Detect which cell encompasses the target text, then output its (X, Y) center coordinate. 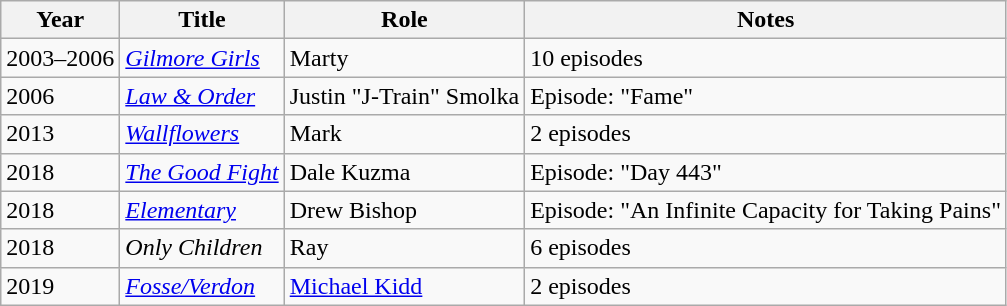
Episode: "An Infinite Capacity for Taking Pains" (766, 210)
Michael Kidd (404, 286)
Episode: "Day 443" (766, 172)
2003–2006 (60, 58)
Elementary (202, 210)
2019 (60, 286)
Drew Bishop (404, 210)
The Good Fight (202, 172)
Only Children (202, 248)
Mark (404, 134)
2013 (60, 134)
Ray (404, 248)
Marty (404, 58)
Title (202, 20)
Notes (766, 20)
Fosse/Verdon (202, 286)
2006 (60, 96)
Wallflowers (202, 134)
6 episodes (766, 248)
Year (60, 20)
Dale Kuzma (404, 172)
Justin "J-Train" Smolka (404, 96)
Law & Order (202, 96)
Gilmore Girls (202, 58)
Episode: "Fame" (766, 96)
10 episodes (766, 58)
Role (404, 20)
